Detect which cell encompasses the target text, then output its (x, y) center coordinate. 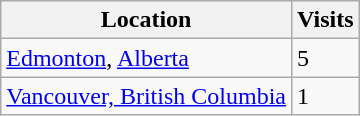
Location (146, 20)
5 (325, 58)
1 (325, 96)
Visits (325, 20)
Vancouver, British Columbia (146, 96)
Edmonton, Alberta (146, 58)
